Identify which cell holds the provided text, then report its (x, y) central coordinate. 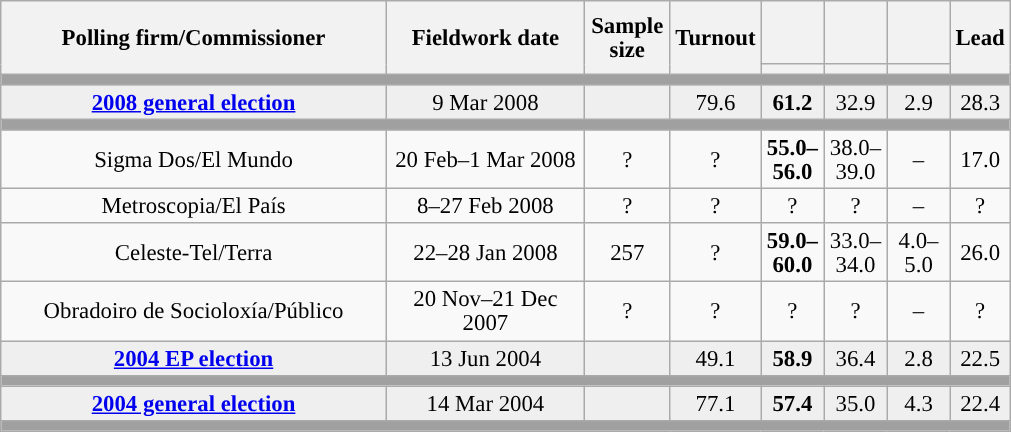
14 Mar 2004 (485, 404)
4.0–5.0 (918, 254)
26.0 (980, 254)
9 Mar 2008 (485, 102)
22.4 (980, 404)
8–27 Feb 2008 (485, 206)
Metroscopia/El País (194, 206)
55.0–56.0 (792, 160)
Sample size (627, 38)
Obradoiro de Socioloxía/Público (194, 312)
2008 general election (194, 102)
61.2 (792, 102)
Sigma Dos/El Mundo (194, 160)
57.4 (792, 404)
36.4 (856, 358)
58.9 (792, 358)
Celeste-Tel/Terra (194, 254)
2004 general election (194, 404)
35.0 (856, 404)
Lead (980, 38)
38.0–39.0 (856, 160)
17.0 (980, 160)
49.1 (716, 358)
13 Jun 2004 (485, 358)
20 Feb–1 Mar 2008 (485, 160)
79.6 (716, 102)
33.0–34.0 (856, 254)
Fieldwork date (485, 38)
2004 EP election (194, 358)
59.0–60.0 (792, 254)
257 (627, 254)
Polling firm/Commissioner (194, 38)
32.9 (856, 102)
22.5 (980, 358)
4.3 (918, 404)
2.8 (918, 358)
20 Nov–21 Dec 2007 (485, 312)
77.1 (716, 404)
28.3 (980, 102)
2.9 (918, 102)
Turnout (716, 38)
22–28 Jan 2008 (485, 254)
